Detect which cell encompasses the target text, then output its (X, Y) center coordinate. 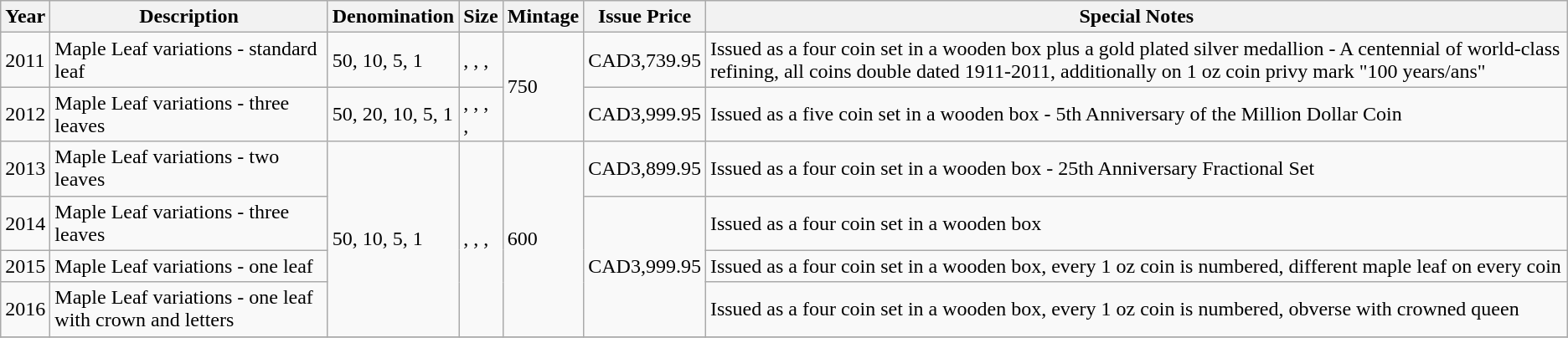
Description (189, 17)
Maple Leaf variations - standard leaf (189, 60)
2016 (25, 310)
2012 (25, 114)
Size (481, 17)
2013 (25, 169)
2011 (25, 60)
Maple Leaf variations - one leaf with crown and letters (189, 310)
Maple Leaf variations - one leaf (189, 266)
, , , , (481, 114)
Issued as a four coin set in a wooden box, every 1 oz coin is numbered, different maple leaf on every coin (1136, 266)
Special Notes (1136, 17)
Mintage (543, 17)
2014 (25, 223)
Issued as a four coin set in a wooden box - 25th Anniversary Fractional Set (1136, 169)
Year (25, 17)
Issue Price (645, 17)
Maple Leaf variations - two leaves (189, 169)
50, 20, 10, 5, 1 (393, 114)
CAD3,899.95 (645, 169)
Denomination (393, 17)
CAD3,739.95 (645, 60)
Issued as a four coin set in a wooden box, every 1 oz coin is numbered, obverse with crowned queen (1136, 310)
750 (543, 87)
2015 (25, 266)
600 (543, 239)
Issued as a five coin set in a wooden box - 5th Anniversary of the Million Dollar Coin (1136, 114)
Issued as a four coin set in a wooden box (1136, 223)
